Determine the (x, y) coordinate at the center of the cell enclosing the given text.  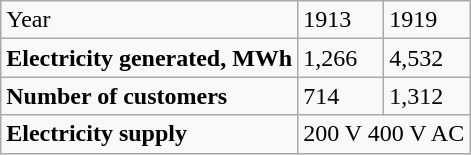
Electricity generated, MWh (150, 58)
4,532 (427, 58)
200 V 400 V AC (384, 134)
714 (341, 96)
Year (150, 20)
Number of customers (150, 96)
1913 (341, 20)
1919 (427, 20)
1,266 (341, 58)
Electricity supply (150, 134)
1,312 (427, 96)
